From the cell containing the given text, extract its center point as (x, y) coordinate. 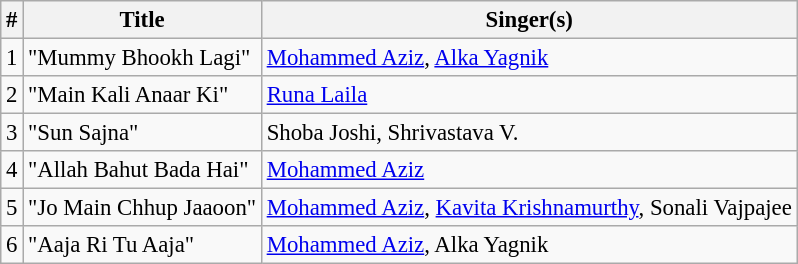
3 (12, 133)
"Jo Main Chhup Jaaoon" (142, 208)
Mohammed Aziz, Kavita Krishnamurthy, Sonali Vajpajee (529, 208)
5 (12, 208)
"Mummy Bhookh Lagi" (142, 58)
4 (12, 170)
1 (12, 58)
Title (142, 20)
"Main Kali Anaar Ki" (142, 95)
"Sun Sajna" (142, 133)
Runa Laila (529, 95)
6 (12, 245)
Shoba Joshi, Shrivastava V. (529, 133)
"Aaja Ri Tu Aaja" (142, 245)
2 (12, 95)
Singer(s) (529, 20)
Mohammed Aziz (529, 170)
"Allah Bahut Bada Hai" (142, 170)
# (12, 20)
